Search for the cell housing the specified text and yield its (X, Y) center coordinate. 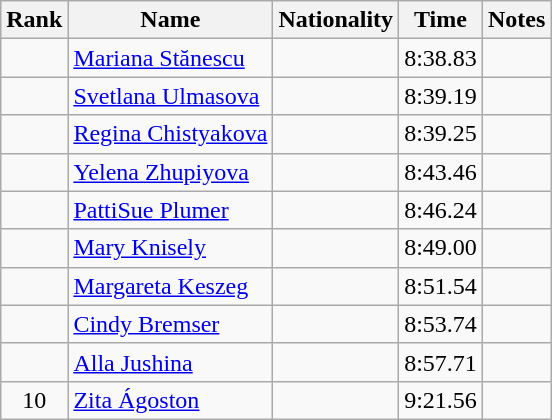
9:21.56 (441, 400)
8:39.19 (441, 96)
8:43.46 (441, 172)
8:38.83 (441, 58)
8:53.74 (441, 324)
Nationality (336, 20)
Notes (516, 20)
Mariana Stănescu (170, 58)
Yelena Zhupiyova (170, 172)
Rank (34, 20)
8:57.71 (441, 362)
8:46.24 (441, 210)
Zita Ágoston (170, 400)
Time (441, 20)
Mary Knisely (170, 248)
PattiSue Plumer (170, 210)
Regina Chistyakova (170, 134)
Svetlana Ulmasova (170, 96)
8:51.54 (441, 286)
Alla Jushina (170, 362)
Margareta Keszeg (170, 286)
10 (34, 400)
8:49.00 (441, 248)
8:39.25 (441, 134)
Name (170, 20)
Cindy Bremser (170, 324)
